Return the (X, Y) coordinate for the center point of the cell that contains the specified text.  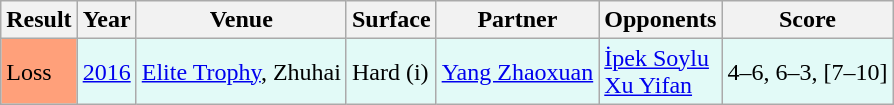
Year (106, 20)
2016 (106, 72)
Venue (241, 20)
Yang Zhaoxuan (518, 72)
Opponents (660, 20)
Hard (i) (391, 72)
Loss (39, 72)
Partner (518, 20)
Surface (391, 20)
Result (39, 20)
Score (808, 20)
İpek Soylu Xu Yifan (660, 72)
4–6, 6–3, [7–10] (808, 72)
Elite Trophy, Zhuhai (241, 72)
